Determine the (x, y) coordinate at the center of the cell enclosing the given text.  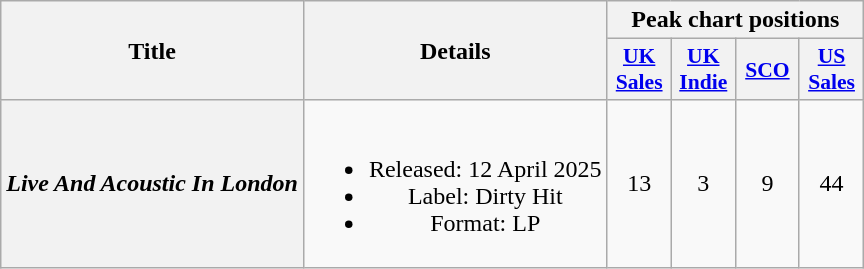
Released: 12 April 2025Label: Dirty HitFormat: LP (455, 184)
44 (831, 184)
Details (455, 50)
UKIndie (703, 70)
UKSales (639, 70)
SCO (767, 70)
Live And Acoustic In London (152, 184)
3 (703, 184)
Peak chart positions (735, 20)
USSales (831, 70)
Title (152, 50)
13 (639, 184)
9 (767, 184)
